Output the [x, y] coordinate of the center of the cell containing the given text.  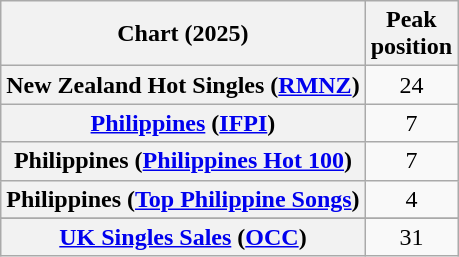
24 [411, 85]
New Zealand Hot Singles (RMNZ) [183, 85]
Philippines (Top Philippine Songs) [183, 199]
Peakposition [411, 34]
Philippines (IFPI) [183, 123]
Chart (2025) [183, 34]
4 [411, 199]
UK Singles Sales (OCC) [183, 237]
31 [411, 237]
Philippines (Philippines Hot 100) [183, 161]
